Provide the (X, Y) coordinate of the cell's center where the given text is located.  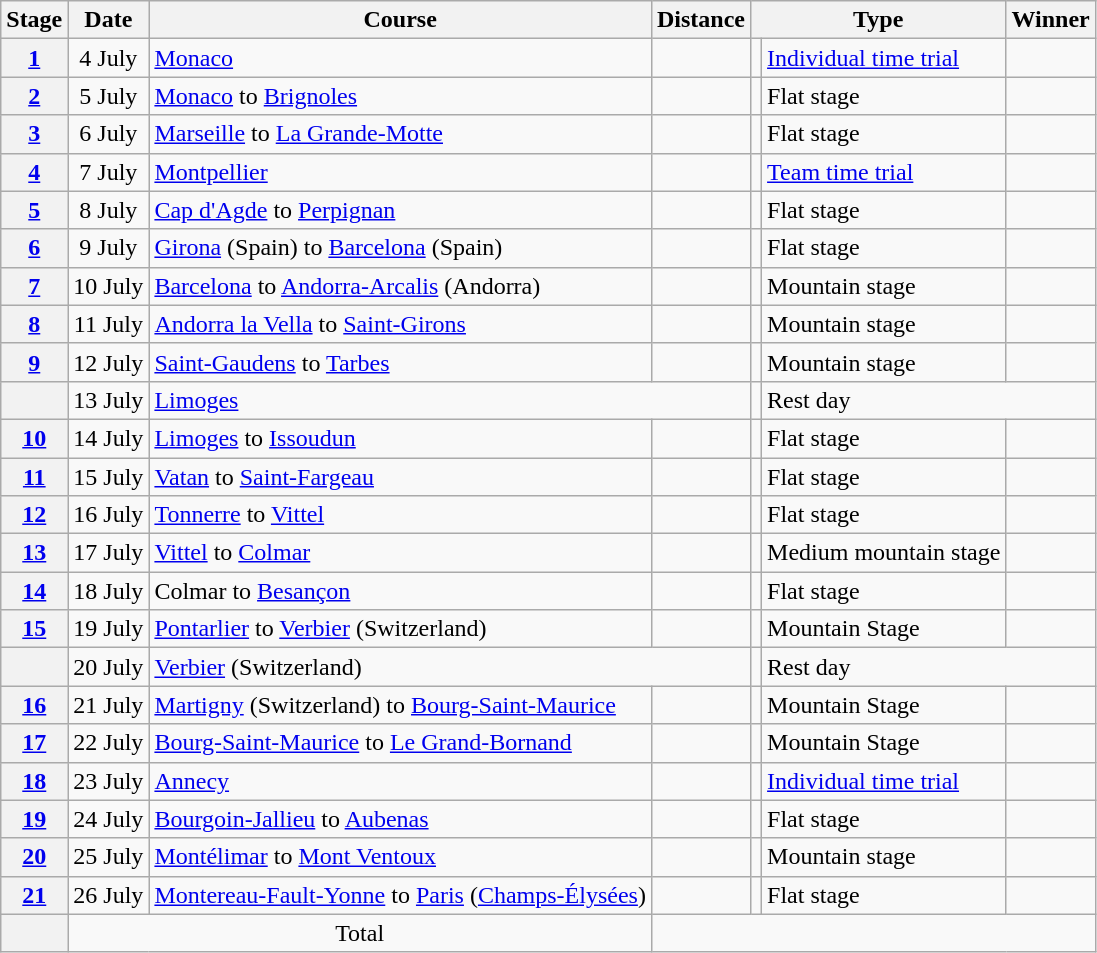
Vatan to Saint-Fargeau (400, 477)
Bourgoin-Jallieu to Aubenas (400, 819)
Limoges (450, 400)
Course (400, 20)
2 (34, 96)
5 July (108, 96)
Martigny (Switzerland) to Bourg-Saint-Maurice (400, 705)
25 July (108, 857)
Total (360, 933)
4 (34, 172)
Girona (Spain) to Barcelona (Spain) (400, 248)
Colmar to Besançon (400, 591)
Tonnerre to Vittel (400, 515)
12 July (108, 362)
Distance (700, 20)
13 (34, 553)
Annecy (400, 781)
21 (34, 895)
11 (34, 477)
24 July (108, 819)
17 July (108, 553)
26 July (108, 895)
3 (34, 134)
Bourg-Saint-Maurice to Le Grand-Bornand (400, 743)
17 (34, 743)
19 July (108, 629)
9 July (108, 248)
Verbier (Switzerland) (450, 667)
18 July (108, 591)
Barcelona to Andorra-Arcalis (Andorra) (400, 286)
Winner (1050, 20)
8 July (108, 210)
Pontarlier to Verbier (Switzerland) (400, 629)
4 July (108, 58)
Monaco (400, 58)
9 (34, 362)
15 July (108, 477)
15 (34, 629)
Saint-Gaudens to Tarbes (400, 362)
Andorra la Vella to Saint-Girons (400, 324)
6 (34, 248)
13 July (108, 400)
14 July (108, 438)
Montpellier (400, 172)
22 July (108, 743)
8 (34, 324)
6 July (108, 134)
Limoges to Issoudun (400, 438)
23 July (108, 781)
1 (34, 58)
16 (34, 705)
19 (34, 819)
Montereau-Fault-Yonne to Paris (Champs-Élysées) (400, 895)
12 (34, 515)
Montélimar to Mont Ventoux (400, 857)
Date (108, 20)
7 (34, 286)
20 (34, 857)
11 July (108, 324)
Vittel to Colmar (400, 553)
16 July (108, 515)
5 (34, 210)
7 July (108, 172)
14 (34, 591)
21 July (108, 705)
10 July (108, 286)
18 (34, 781)
Type (878, 20)
Team time trial (884, 172)
Stage (34, 20)
Marseille to La Grande-Motte (400, 134)
Cap d'Agde to Perpignan (400, 210)
10 (34, 438)
20 July (108, 667)
Monaco to Brignoles (400, 96)
Medium mountain stage (884, 553)
